Search for the cell housing the specified text and yield its [X, Y] center coordinate. 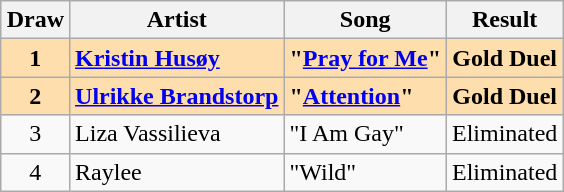
Liza Vassilieva [177, 134]
"Attention" [366, 96]
Kristin Husøy [177, 58]
Song [366, 20]
"Pray for Me" [366, 58]
2 [35, 96]
Draw [35, 20]
4 [35, 172]
Ulrikke Brandstorp [177, 96]
Raylee [177, 172]
"I Am Gay" [366, 134]
1 [35, 58]
"Wild" [366, 172]
3 [35, 134]
Result [505, 20]
Artist [177, 20]
